Detect which cell encompasses the target text, then output its (x, y) center coordinate. 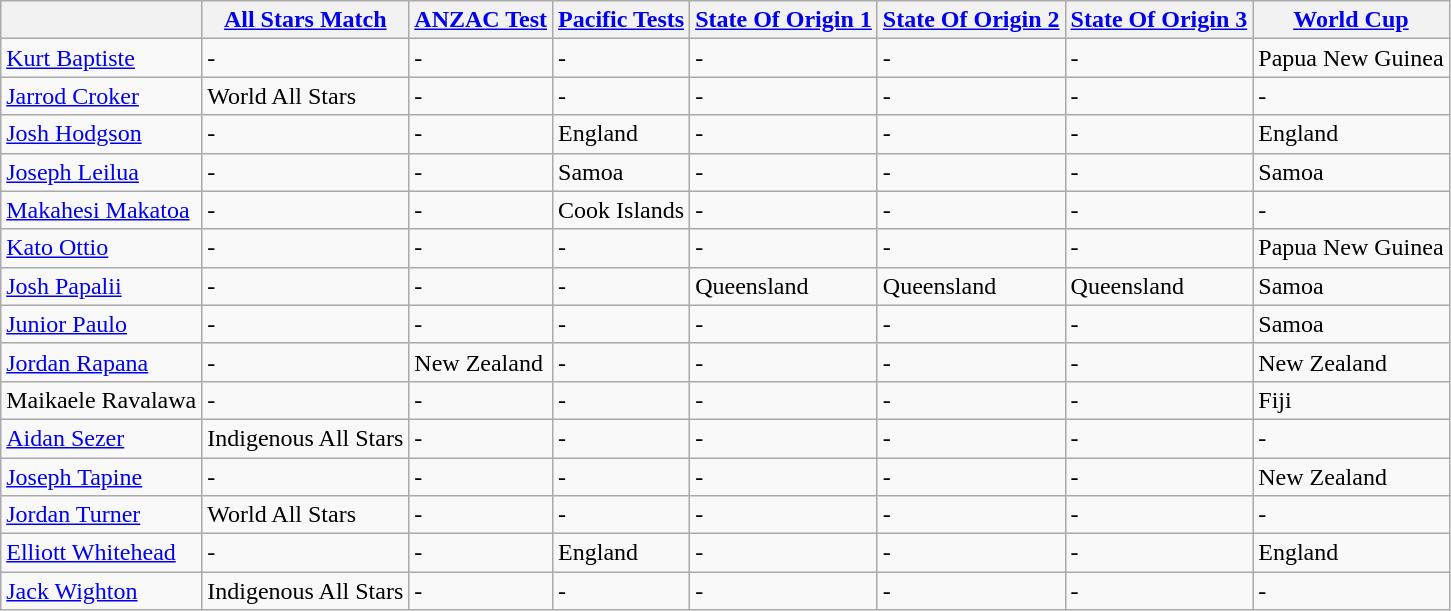
Jordan Turner (102, 515)
Joseph Leilua (102, 172)
All Stars Match (306, 20)
Joseph Tapine (102, 477)
Jordan Rapana (102, 362)
Josh Hodgson (102, 134)
Jarrod Croker (102, 96)
Makahesi Makatoa (102, 210)
Fiji (1351, 400)
Josh Papalii (102, 286)
Maikaele Ravalawa (102, 400)
Pacific Tests (622, 20)
Elliott Whitehead (102, 553)
State Of Origin 3 (1159, 20)
State Of Origin 1 (784, 20)
Kurt Baptiste (102, 58)
Aidan Sezer (102, 438)
Jack Wighton (102, 591)
State Of Origin 2 (971, 20)
Cook Islands (622, 210)
ANZAC Test (481, 20)
World Cup (1351, 20)
Kato Ottio (102, 248)
Junior Paulo (102, 324)
